For the text-containing cell, return its midpoint in (x, y) coordinate format. 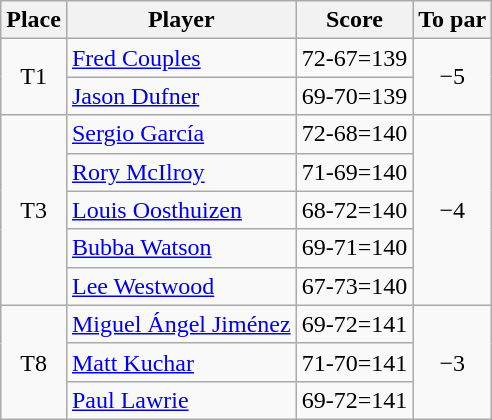
69-70=139 (354, 96)
Miguel Ángel Jiménez (181, 324)
71-70=141 (354, 362)
−5 (452, 77)
Paul Lawrie (181, 400)
−4 (452, 210)
68-72=140 (354, 210)
Player (181, 20)
T8 (34, 362)
71-69=140 (354, 172)
69-71=140 (354, 248)
67-73=140 (354, 286)
Rory McIlroy (181, 172)
Jason Dufner (181, 96)
Bubba Watson (181, 248)
To par (452, 20)
T3 (34, 210)
72-68=140 (354, 134)
T1 (34, 77)
Matt Kuchar (181, 362)
Place (34, 20)
Fred Couples (181, 58)
72-67=139 (354, 58)
Louis Oosthuizen (181, 210)
−3 (452, 362)
Lee Westwood (181, 286)
Sergio García (181, 134)
Score (354, 20)
